Return [X, Y] of the center of cell containing provided text 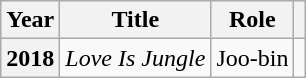
Love Is Jungle [136, 58]
Title [136, 20]
2018 [30, 58]
Role [252, 20]
Joo-bin [252, 58]
Year [30, 20]
